Output the [x, y] coordinate of the center of the cell containing the given text.  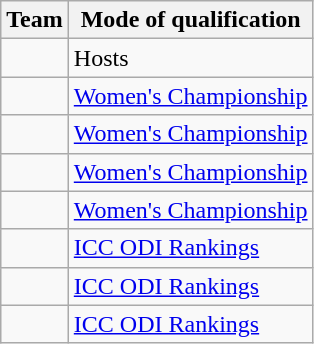
Hosts [190, 58]
Mode of qualification [190, 20]
Team [35, 20]
